Extract the (x, y) coordinate from the center of the cell holding the provided text.  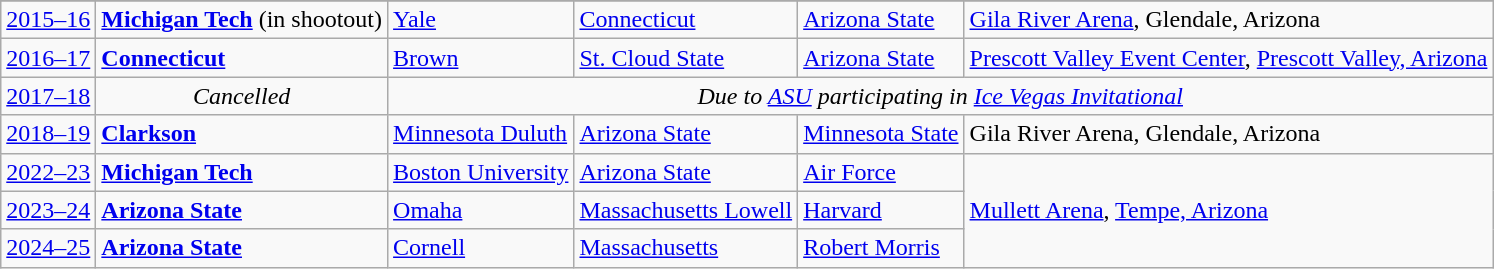
Clarkson (242, 134)
2024–25 (48, 248)
2018–19 (48, 134)
Due to ASU participating in Ice Vegas Invitational (940, 96)
Brown (481, 58)
Omaha (481, 210)
Robert Morris (881, 248)
Yale (481, 20)
Minnesota Duluth (481, 134)
Massachusetts (686, 248)
Michigan Tech (in shootout) (242, 20)
Air Force (881, 172)
2022–23 (48, 172)
Minnesota State (881, 134)
Mullett Arena, Tempe, Arizona (1228, 210)
Harvard (881, 210)
2017–18 (48, 96)
Michigan Tech (242, 172)
2016–17 (48, 58)
St. Cloud State (686, 58)
Prescott Valley Event Center, Prescott Valley, Arizona (1228, 58)
Massachusetts Lowell (686, 210)
Cancelled (242, 96)
2015–16 (48, 20)
Cornell (481, 248)
2023–24 (48, 210)
Boston University (481, 172)
